Extract the (x, y) coordinate from the center of the cell holding the provided text.  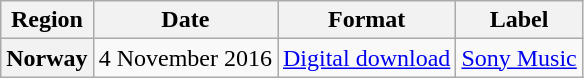
Sony Music (519, 58)
Norway (47, 58)
Label (519, 20)
Date (185, 20)
Digital download (367, 58)
4 November 2016 (185, 58)
Region (47, 20)
Format (367, 20)
